For the text-containing cell, return its midpoint in [X, Y] coordinate format. 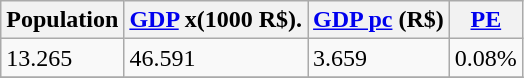
46.591 [216, 58]
GDP pc (R$) [379, 20]
GDP x(1000 R$). [216, 20]
PE [486, 20]
Population [62, 20]
13.265 [62, 58]
0.08% [486, 58]
3.659 [379, 58]
